Provide the (x, y) coordinate of the cell's center where the given text is located.  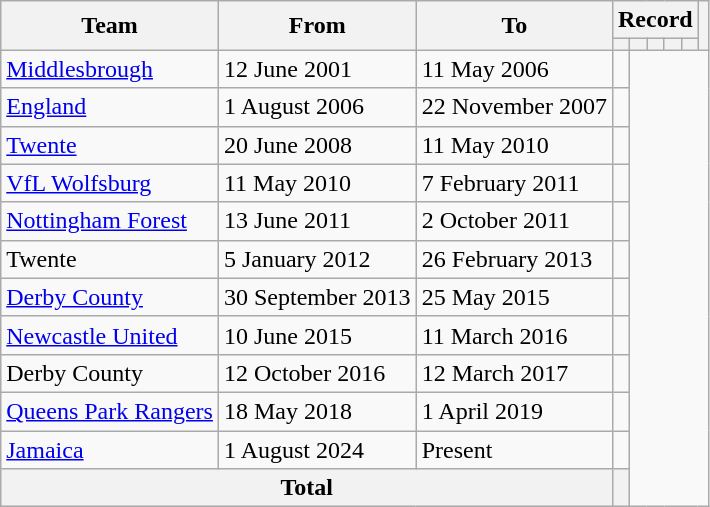
12 March 2017 (514, 373)
1 April 2019 (514, 411)
7 February 2011 (514, 183)
26 February 2013 (514, 259)
Jamaica (110, 449)
10 June 2015 (317, 335)
30 September 2013 (317, 297)
Middlesbrough (110, 69)
England (110, 107)
VfL Wolfsburg (110, 183)
1 August 2024 (317, 449)
To (514, 26)
1 August 2006 (317, 107)
Present (514, 449)
18 May 2018 (317, 411)
Team (110, 26)
Record (655, 20)
2 October 2011 (514, 221)
11 May 2006 (514, 69)
22 November 2007 (514, 107)
20 June 2008 (317, 145)
From (317, 26)
12 June 2001 (317, 69)
13 June 2011 (317, 221)
Queens Park Rangers (110, 411)
25 May 2015 (514, 297)
11 March 2016 (514, 335)
5 January 2012 (317, 259)
Newcastle United (110, 335)
12 October 2016 (317, 373)
Nottingham Forest (110, 221)
Total (307, 488)
